For the text-containing cell, return its midpoint in [x, y] coordinate format. 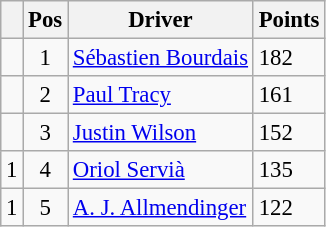
161 [288, 95]
Driver [161, 20]
3 [46, 133]
135 [288, 170]
182 [288, 58]
Pos [46, 20]
2 [46, 95]
Paul Tracy [161, 95]
152 [288, 133]
Oriol Servià [161, 170]
4 [46, 170]
5 [46, 208]
Points [288, 20]
122 [288, 208]
A. J. Allmendinger [161, 208]
Sébastien Bourdais [161, 58]
Justin Wilson [161, 133]
